Find where the given text appears and provide that cell's center as (x, y) coordinate. 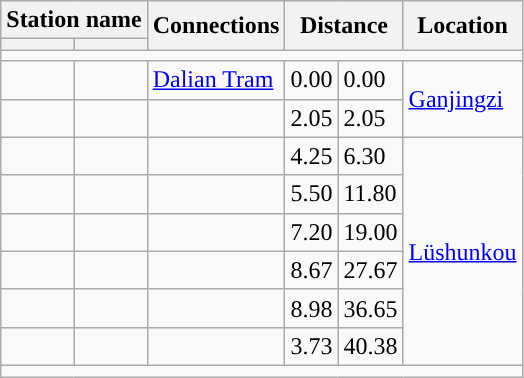
Distance (344, 26)
8.98 (312, 308)
5.50 (312, 194)
Connections (216, 26)
3.73 (312, 346)
Location (462, 26)
Dalian Tram (216, 80)
4.25 (312, 156)
27.67 (370, 270)
40.38 (370, 346)
19.00 (370, 232)
8.67 (312, 270)
6.30 (370, 156)
7.20 (312, 232)
36.65 (370, 308)
Lüshunkou (462, 251)
Station name (74, 20)
11.80 (370, 194)
Ganjingzi (462, 99)
